Search for the cell housing the specified text and yield its [x, y] center coordinate. 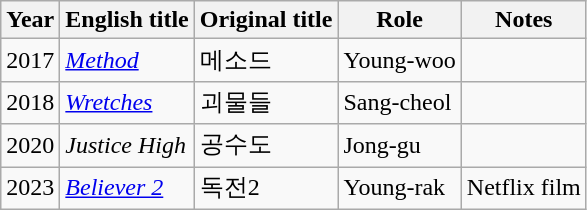
독전2 [266, 188]
2020 [30, 146]
Original title [266, 20]
Young-woo [400, 60]
Year [30, 20]
Jong-gu [400, 146]
메소드 [266, 60]
Role [400, 20]
Believer 2 [127, 188]
2018 [30, 102]
Young-rak [400, 188]
괴물들 [266, 102]
Sang-cheol [400, 102]
Justice High [127, 146]
Notes [524, 20]
Wretches [127, 102]
공수도 [266, 146]
English title [127, 20]
Netflix film [524, 188]
2023 [30, 188]
2017 [30, 60]
Method [127, 60]
